Search for the cell housing the specified text and yield its (x, y) center coordinate. 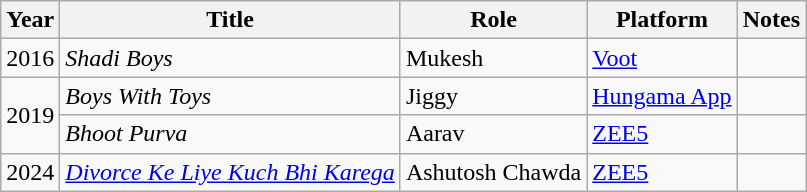
Title (230, 20)
Hungama App (662, 96)
Jiggy (493, 96)
Platform (662, 20)
Ashutosh Chawda (493, 172)
Aarav (493, 134)
Notes (771, 20)
2016 (30, 58)
Role (493, 20)
2019 (30, 115)
Bhoot Purva (230, 134)
Year (30, 20)
Mukesh (493, 58)
Voot (662, 58)
Shadi Boys (230, 58)
Divorce Ke Liye Kuch Bhi Karega (230, 172)
2024 (30, 172)
Boys With Toys (230, 96)
